Detect which cell encompasses the target text, then output its [x, y] center coordinate. 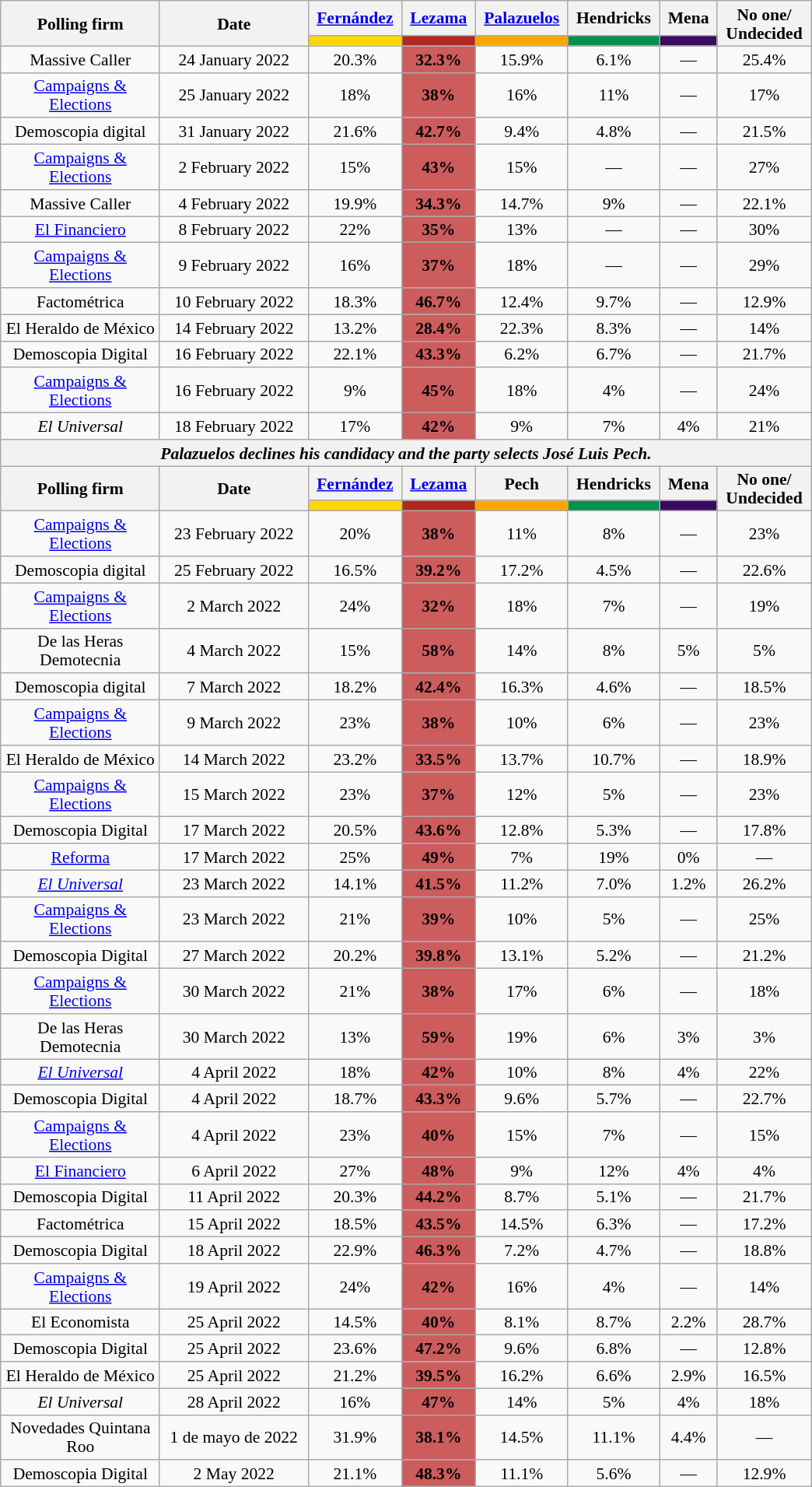
18.8% [764, 1250]
43.5% [439, 1223]
5.7% [614, 1099]
13.7% [521, 758]
4.5% [614, 570]
45% [439, 390]
17.8% [764, 830]
27 March 2022 [233, 955]
18.9% [764, 758]
20.2% [355, 955]
49% [439, 857]
2 February 2022 [233, 167]
18.2% [355, 686]
4.4% [689, 1437]
21.6% [355, 131]
11 April 2022 [233, 1197]
El Economista [80, 1322]
6.8% [614, 1348]
28.7% [764, 1322]
10 February 2022 [233, 301]
23.6% [355, 1348]
19.9% [355, 202]
39.2% [439, 570]
31 January 2022 [233, 131]
6.1% [614, 59]
7 March 2022 [233, 686]
20.5% [355, 830]
8 February 2022 [233, 230]
1.2% [689, 883]
5.6% [614, 1473]
Reforma [80, 857]
2.2% [689, 1322]
9 March 2022 [233, 722]
31.9% [355, 1437]
10.7% [614, 758]
6 April 2022 [233, 1170]
22.7% [764, 1099]
34.3% [439, 202]
5.2% [614, 955]
43.6% [439, 830]
23 February 2022 [233, 534]
4.7% [614, 1250]
2 May 2022 [233, 1473]
4 February 2022 [233, 202]
13.1% [521, 955]
21.1% [355, 1473]
32% [439, 605]
2.9% [689, 1375]
5.3% [614, 830]
6.3% [614, 1223]
48.3% [439, 1473]
18 April 2022 [233, 1250]
47.2% [439, 1348]
42.7% [439, 131]
9.4% [521, 131]
38.1% [439, 1437]
7.0% [614, 883]
39.5% [439, 1375]
41.5% [439, 883]
8.3% [614, 328]
4.6% [614, 686]
Novedades Quintana Roo [80, 1437]
14.7% [521, 202]
28.4% [439, 328]
Palazuelos [521, 19]
4.8% [614, 131]
35% [439, 230]
0% [689, 857]
43% [439, 167]
14.1% [355, 883]
16.2% [521, 1375]
12.4% [521, 301]
18.7% [355, 1099]
9.7% [614, 301]
28 April 2022 [233, 1401]
47% [439, 1401]
46.3% [439, 1250]
26.2% [764, 883]
59% [439, 1036]
19 April 2022 [233, 1285]
9 February 2022 [233, 265]
22.6% [764, 570]
20% [355, 534]
Palazuelos declines his candidacy and the party selects José Luis Pech. [406, 452]
6.7% [614, 354]
25.4% [764, 59]
8.1% [521, 1322]
6.2% [521, 354]
1 de mayo de 2022 [233, 1437]
24 January 2022 [233, 59]
25 January 2022 [233, 95]
7.2% [521, 1250]
2 March 2022 [233, 605]
42.4% [439, 686]
29% [764, 265]
58% [439, 651]
25 February 2022 [233, 570]
15 March 2022 [233, 794]
18.3% [355, 301]
22.3% [521, 328]
44.2% [439, 1197]
39.8% [439, 955]
30% [764, 230]
13.2% [355, 328]
32.3% [439, 59]
15 April 2022 [233, 1223]
14 February 2022 [233, 328]
6.6% [614, 1375]
15.9% [521, 59]
18 February 2022 [233, 426]
48% [439, 1170]
14 March 2022 [233, 758]
4 March 2022 [233, 651]
Pech [521, 482]
33.5% [439, 758]
22.9% [355, 1250]
21.5% [764, 131]
23.2% [355, 758]
5.1% [614, 1197]
16.3% [521, 686]
39% [439, 919]
46.7% [439, 301]
11.2% [521, 883]
